Output the (x, y) coordinate of the center of the cell containing the given text.  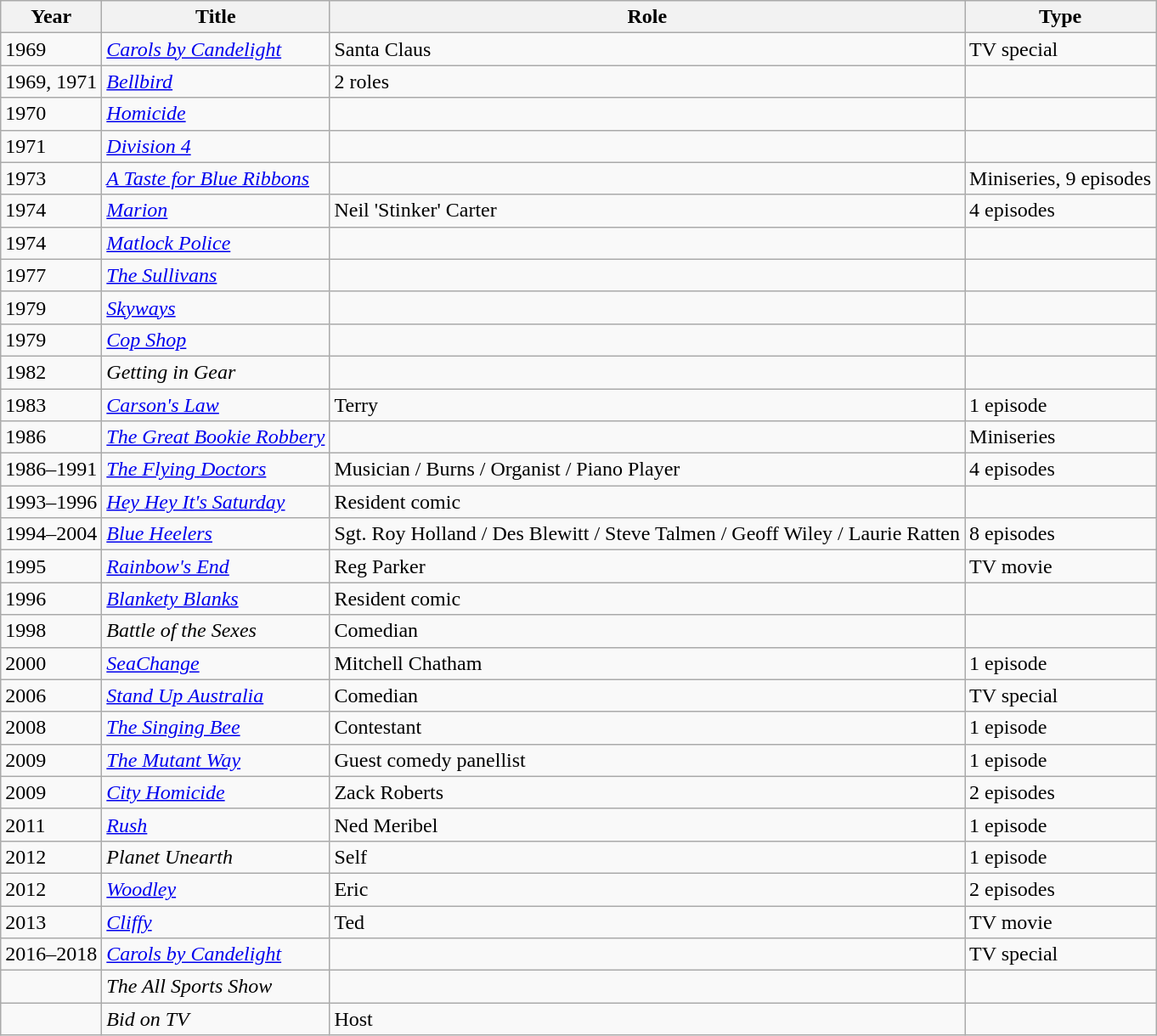
Homicide (216, 114)
The Great Bookie Robbery (216, 437)
2006 (51, 695)
Cliffy (216, 921)
Contestant (647, 728)
1986 (51, 437)
2000 (51, 663)
Stand Up Australia (216, 695)
1986–1991 (51, 470)
City Homicide (216, 792)
Blankety Blanks (216, 599)
Blue Heelers (216, 534)
The All Sports Show (216, 987)
Matlock Police (216, 243)
Mitchell Chatham (647, 663)
1995 (51, 566)
Host (647, 1019)
Neil 'Stinker' Carter (647, 211)
Woodley (216, 889)
Ned Meribel (647, 825)
Zack Roberts (647, 792)
Battle of the Sexes (216, 631)
The Flying Doctors (216, 470)
1969, 1971 (51, 82)
Miniseries (1060, 437)
2016–2018 (51, 954)
Year (51, 17)
The Sullivans (216, 275)
Miniseries, 9 episodes (1060, 178)
1993–1996 (51, 502)
Reg Parker (647, 566)
Rainbow's End (216, 566)
Terry (647, 405)
SeaChange (216, 663)
A Taste for Blue Ribbons (216, 178)
Self (647, 857)
1971 (51, 146)
1996 (51, 599)
2 roles (647, 82)
Cop Shop (216, 340)
Santa Claus (647, 49)
The Mutant Way (216, 760)
2013 (51, 921)
Hey Hey It's Saturday (216, 502)
Bid on TV (216, 1019)
2011 (51, 825)
Division 4 (216, 146)
Guest comedy panellist (647, 760)
Carson's Law (216, 405)
1977 (51, 275)
1983 (51, 405)
2008 (51, 728)
1969 (51, 49)
Rush (216, 825)
Title (216, 17)
Getting in Gear (216, 372)
1998 (51, 631)
Sgt. Roy Holland / Des Blewitt / Steve Talmen / Geoff Wiley / Laurie Ratten (647, 534)
Bellbird (216, 82)
1994–2004 (51, 534)
8 episodes (1060, 534)
1982 (51, 372)
Musician / Burns / Organist / Piano Player (647, 470)
Planet Unearth (216, 857)
Marion (216, 211)
The Singing Bee (216, 728)
1973 (51, 178)
Skyways (216, 307)
Role (647, 17)
1970 (51, 114)
Eric (647, 889)
Type (1060, 17)
Ted (647, 921)
